Scan for the cell matching the given text and deliver its (x, y) coordinate at center. 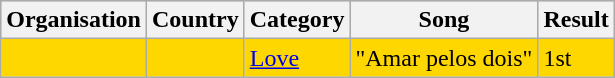
Category (297, 20)
"Amar pelos dois" (444, 58)
Result (576, 20)
Organisation (74, 20)
Song (444, 20)
Love (297, 58)
Country (196, 20)
1st (576, 58)
